Detect which cell encompasses the target text, then output its (x, y) center coordinate. 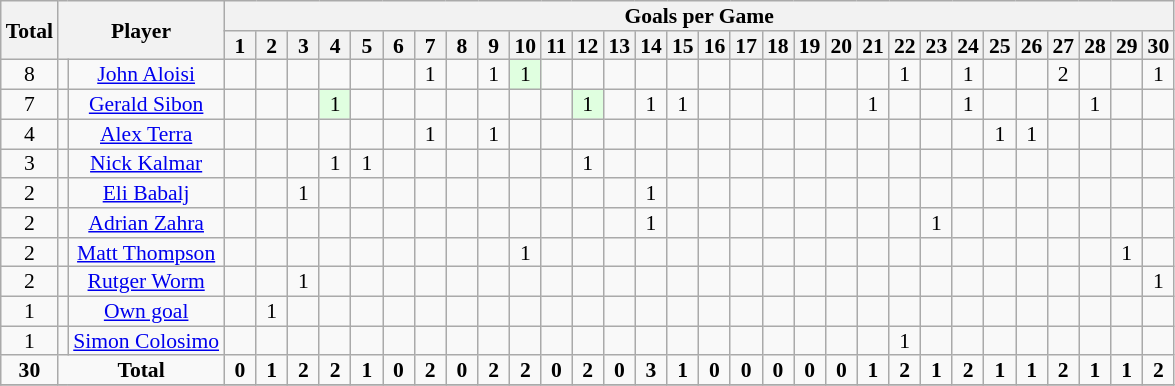
Gerald Sibon (146, 105)
Own goal (146, 312)
20 (841, 46)
Rutger Worm (146, 282)
24 (968, 46)
25 (1000, 46)
14 (651, 46)
Eli Babalj (146, 193)
23 (937, 46)
28 (1095, 46)
Adrian Zahra (146, 223)
Player (141, 30)
27 (1063, 46)
26 (1032, 46)
Simon Colosimo (146, 341)
29 (1127, 46)
12 (588, 46)
11 (556, 46)
16 (715, 46)
21 (873, 46)
17 (746, 46)
John Aloisi (146, 75)
Alex Terra (146, 134)
10 (525, 46)
Goals per Game (699, 16)
Nick Kalmar (146, 164)
5 (367, 46)
15 (683, 46)
19 (810, 46)
18 (778, 46)
6 (399, 46)
22 (905, 46)
9 (494, 46)
13 (619, 46)
Matt Thompson (146, 253)
